From the cell containing the given text, extract its center point as [X, Y] coordinate. 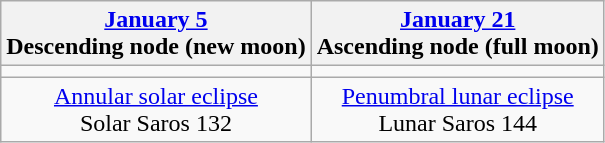
January 21Ascending node (full moon) [458, 34]
January 5Descending node (new moon) [156, 34]
Annular solar eclipseSolar Saros 132 [156, 110]
Penumbral lunar eclipseLunar Saros 144 [458, 110]
